Determine the (x, y) coordinate at the center of the cell enclosing the given text.  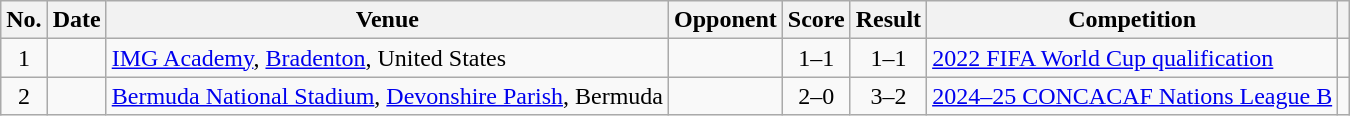
No. (24, 20)
Date (76, 20)
3–2 (888, 96)
Bermuda National Stadium, Devonshire Parish, Bermuda (387, 96)
1 (24, 58)
2022 FIFA World Cup qualification (1132, 58)
Competition (1132, 20)
2–0 (816, 96)
Opponent (726, 20)
Score (816, 20)
Venue (387, 20)
2024–25 CONCACAF Nations League B (1132, 96)
2 (24, 96)
IMG Academy, Bradenton, United States (387, 58)
Result (888, 20)
